Determine the [X, Y] coordinate at the center of the cell enclosing the given text.  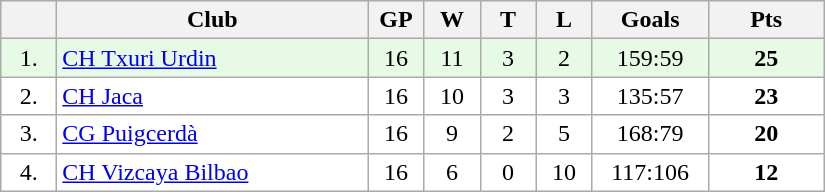
CG Puigcerdà [212, 134]
11 [452, 58]
4. [29, 172]
Pts [766, 20]
23 [766, 96]
159:59 [650, 58]
W [452, 20]
CH Txuri Urdin [212, 58]
CH Vizcaya Bilbao [212, 172]
168:79 [650, 134]
1. [29, 58]
T [508, 20]
20 [766, 134]
Club [212, 20]
Goals [650, 20]
5 [564, 134]
CH Jaca [212, 96]
2. [29, 96]
135:57 [650, 96]
9 [452, 134]
GP [396, 20]
L [564, 20]
12 [766, 172]
6 [452, 172]
3. [29, 134]
117:106 [650, 172]
25 [766, 58]
0 [508, 172]
